Return the (X, Y) coordinate for the center point of the cell that contains the specified text.  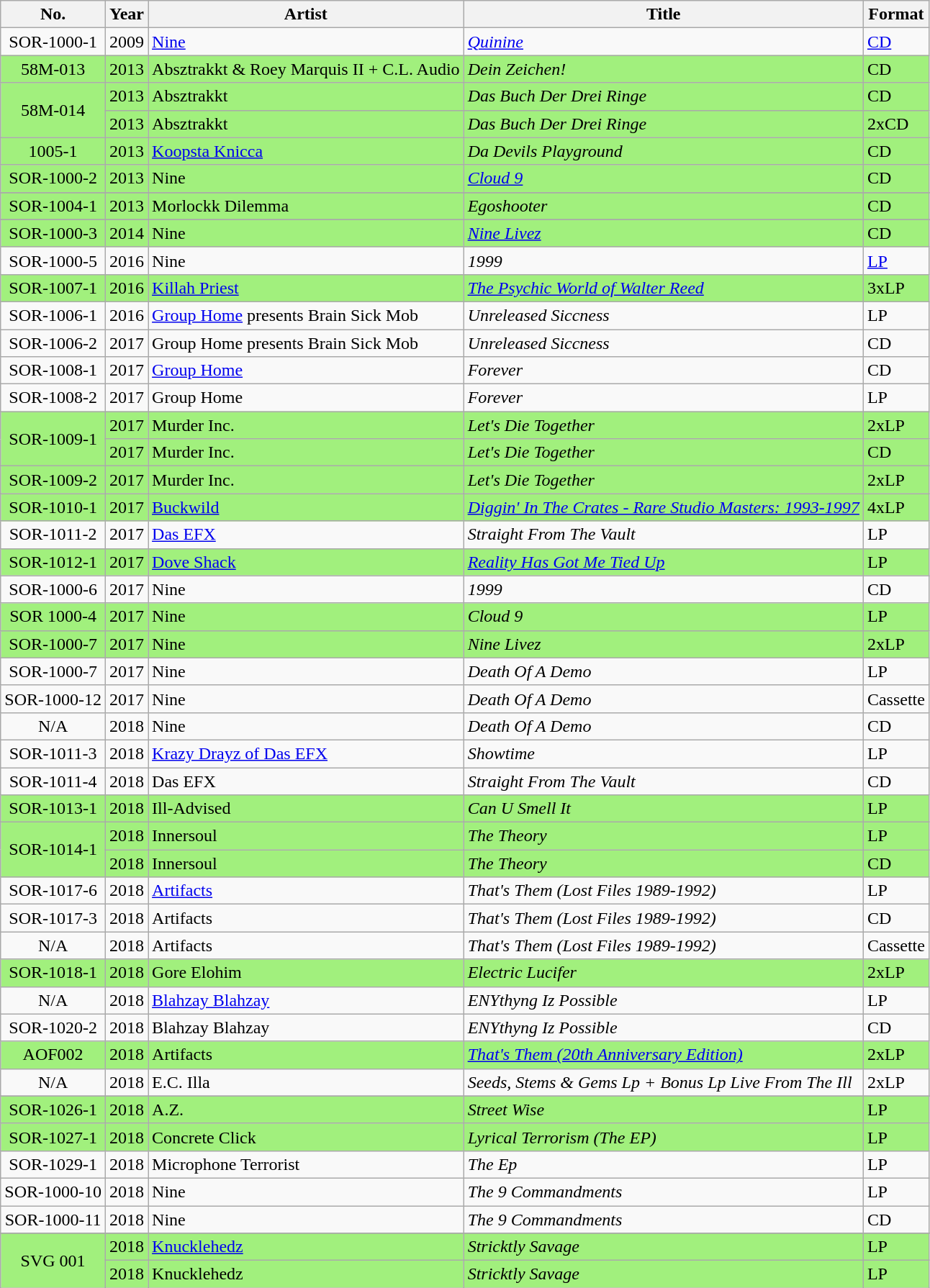
2009 (127, 42)
58M-014 (53, 110)
Quinine (664, 42)
SOR-1012-1 (53, 562)
SOR-1018-1 (53, 973)
E.C. Illa (307, 1082)
SOR-1010-1 (53, 507)
SOR-1009-2 (53, 480)
SOR-1017-6 (53, 891)
Absztrakkt & Roey Marquis II + C.L. Audio (307, 69)
Year (127, 14)
2xCD (895, 124)
Ill-Advised (307, 809)
Reality Has Got Me Tied Up (664, 562)
Lyrical Terrorism (The EP) (664, 1137)
Street Wise (664, 1110)
Concrete Click (307, 1137)
Dein Zeichen! (664, 69)
SOR-1007-1 (53, 288)
SOR-1000-5 (53, 260)
Krazy Drayz of Das EFX (307, 753)
SOR-1027-1 (53, 1137)
SOR-1000-12 (53, 699)
Can U Smell It (664, 809)
SOR-1011-3 (53, 753)
Electric Lucifer (664, 973)
Dove Shack (307, 562)
SOR-1013-1 (53, 809)
Seeds, Stems & Gems Lp + Bonus Lp Live From The Ill (664, 1082)
A.Z. (307, 1110)
Title (664, 14)
SOR-1004-1 (53, 206)
SOR-1009-1 (53, 439)
SOR-1006-1 (53, 315)
SOR-1000-11 (53, 1220)
SVG 001 (53, 1261)
Morlockk Dilemma (307, 206)
AOF002 (53, 1055)
2014 (127, 233)
Buckwild (307, 507)
Diggin' In The Crates - Rare Studio Masters: 1993-1997 (664, 507)
The Ep (664, 1164)
SOR-1000-6 (53, 589)
SOR-1029-1 (53, 1164)
Da Devils Playground (664, 151)
Format (895, 14)
That's Them (20th Anniversary Edition) (664, 1055)
SOR-1011-4 (53, 781)
1005-1 (53, 151)
SOR-1008-1 (53, 371)
Gore Elohim (307, 973)
4xLP (895, 507)
Egoshooter (664, 206)
SOR-1014-1 (53, 850)
3xLP (895, 288)
SOR-1000-1 (53, 42)
SOR 1000-4 (53, 617)
The Psychic World of Walter Reed (664, 288)
Killah Priest (307, 288)
58M-013 (53, 69)
No. (53, 14)
SOR-1000-2 (53, 178)
SOR-1017-3 (53, 918)
SOR-1011-2 (53, 535)
Artist (307, 14)
Showtime (664, 753)
SOR-1026-1 (53, 1110)
SOR-1006-2 (53, 343)
SOR-1000-10 (53, 1192)
SOR-1000-3 (53, 233)
Microphone Terrorist (307, 1164)
Koopsta Knicca (307, 151)
SOR-1020-2 (53, 1028)
SOR-1008-2 (53, 398)
